Locate the cell with the specified text and output its [X, Y] center coordinate. 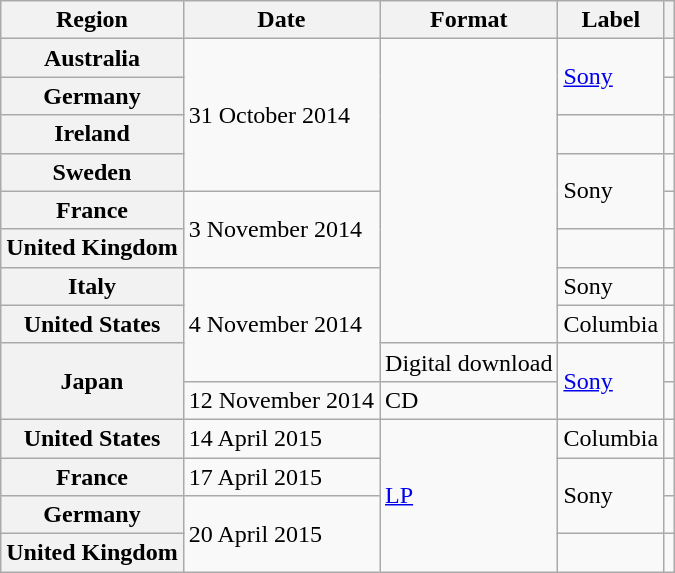
14 April 2015 [281, 438]
Italy [92, 286]
Label [611, 20]
Format [469, 20]
CD [469, 400]
Australia [92, 58]
3 November 2014 [281, 229]
Ireland [92, 134]
LP [469, 495]
Region [92, 20]
12 November 2014 [281, 400]
17 April 2015 [281, 477]
Sweden [92, 172]
Date [281, 20]
Digital download [469, 362]
Japan [92, 381]
20 April 2015 [281, 534]
31 October 2014 [281, 115]
4 November 2014 [281, 324]
